Scan for the cell matching the given text and deliver its (X, Y) coordinate at center. 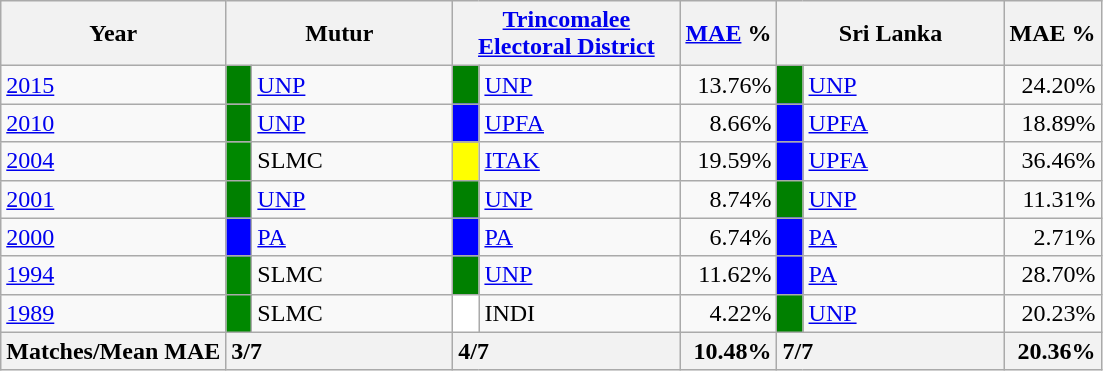
18.89% (1052, 123)
Trincomalee Electoral District (566, 34)
11.62% (728, 275)
19.59% (728, 161)
20.23% (1052, 313)
2001 (114, 199)
7/7 (890, 351)
13.76% (728, 85)
1989 (114, 313)
4/7 (566, 351)
24.20% (1052, 85)
2.71% (1052, 237)
2004 (114, 161)
4.22% (728, 313)
6.74% (728, 237)
1994 (114, 275)
2000 (114, 237)
36.46% (1052, 161)
Matches/Mean MAE (114, 351)
10.48% (728, 351)
Mutur (340, 34)
8.74% (728, 199)
Sri Lanka (890, 34)
20.36% (1052, 351)
2010 (114, 123)
ITAK (580, 161)
11.31% (1052, 199)
Year (114, 34)
8.66% (728, 123)
28.70% (1052, 275)
3/7 (340, 351)
INDI (580, 313)
2015 (114, 85)
